Provide the [X, Y] coordinate of the cell's center where the given text is located.  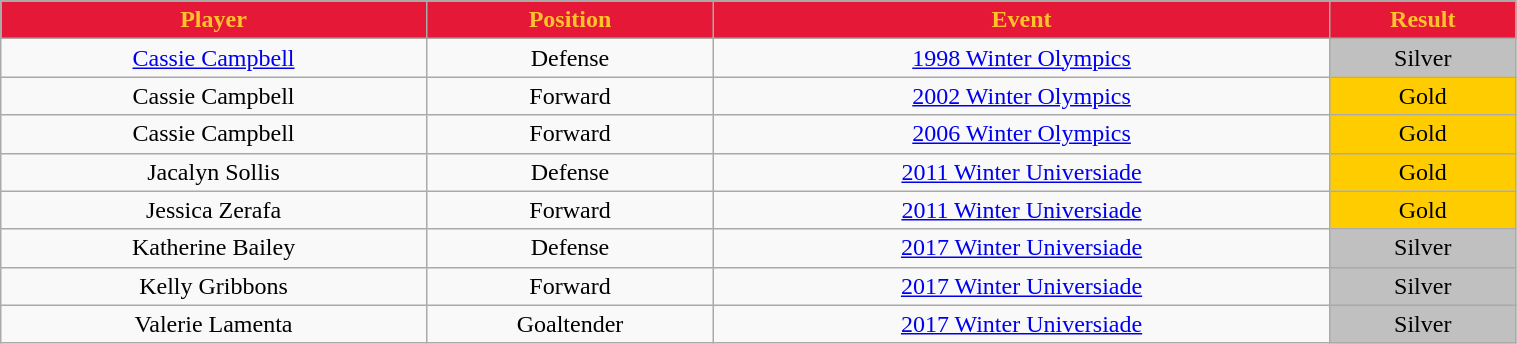
Goaltender [570, 324]
Kelly Gribbons [214, 286]
Player [214, 20]
Result [1422, 20]
Event [1022, 20]
Jessica Zerafa [214, 210]
Jacalyn Sollis [214, 172]
Katherine Bailey [214, 248]
Position [570, 20]
Valerie Lamenta [214, 324]
2006 Winter Olympics [1022, 134]
2002 Winter Olympics [1022, 96]
1998 Winter Olympics [1022, 58]
